For the text-containing cell, return its midpoint in (X, Y) coordinate format. 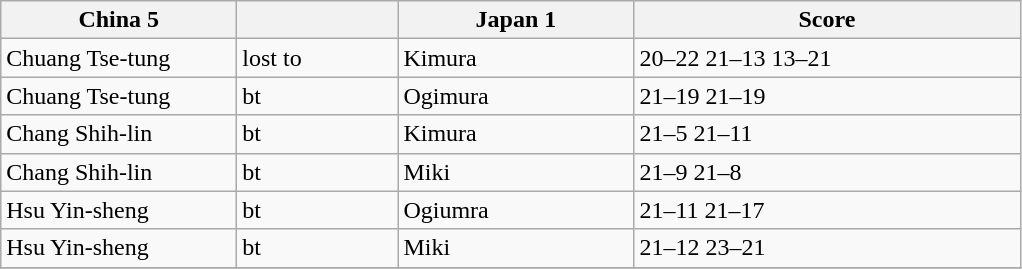
China 5 (119, 20)
Ogimura (516, 96)
Ogiumra (516, 210)
21–19 21–19 (827, 96)
lost to (318, 58)
21–11 21–17 (827, 210)
21–5 21–11 (827, 134)
21–12 23–21 (827, 248)
21–9 21–8 (827, 172)
Japan 1 (516, 20)
20–22 21–13 13–21 (827, 58)
Score (827, 20)
